Find where the given text appears and provide that cell's center as (x, y) coordinate. 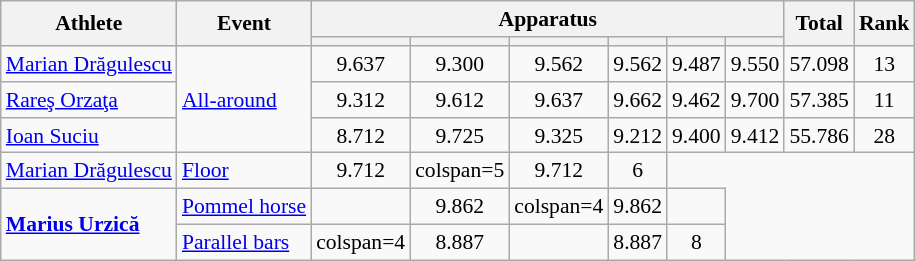
9.462 (696, 100)
9.550 (756, 64)
Pommel horse (244, 207)
9.700 (756, 100)
Parallel bars (244, 243)
9.400 (696, 136)
Marius Urzică (89, 224)
9.325 (558, 136)
Floor (244, 171)
Athlete (89, 24)
9.725 (460, 136)
9.662 (638, 100)
8 (696, 243)
colspan=5 (460, 171)
6 (638, 171)
28 (884, 136)
57.098 (818, 64)
Rareş Orzaţa (89, 100)
Apparatus (548, 19)
55.786 (818, 136)
9.487 (696, 64)
Total (818, 24)
9.212 (638, 136)
8.712 (360, 136)
Rank (884, 24)
11 (884, 100)
Ioan Suciu (89, 136)
57.385 (818, 100)
9.300 (460, 64)
Event (244, 24)
All-around (244, 100)
9.412 (756, 136)
9.312 (360, 100)
9.612 (460, 100)
13 (884, 64)
